For the text-containing cell, return its midpoint in (X, Y) coordinate format. 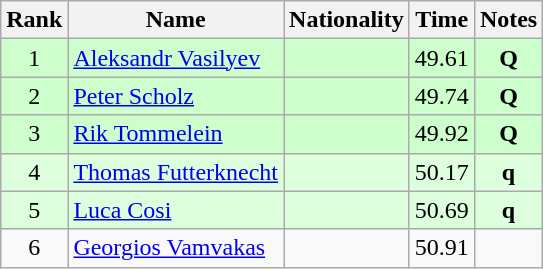
4 (34, 172)
50.17 (442, 172)
6 (34, 248)
Name (176, 20)
49.74 (442, 96)
Notes (508, 20)
50.91 (442, 248)
Luca Cosi (176, 210)
Rik Tommelein (176, 134)
5 (34, 210)
Time (442, 20)
49.61 (442, 58)
Aleksandr Vasilyev (176, 58)
Peter Scholz (176, 96)
50.69 (442, 210)
Nationality (347, 20)
3 (34, 134)
Georgios Vamvakas (176, 248)
Rank (34, 20)
Thomas Futterknecht (176, 172)
1 (34, 58)
49.92 (442, 134)
2 (34, 96)
